Pinpoint the cell where the given text exists, returning its [X, Y] midpoint coordinate. 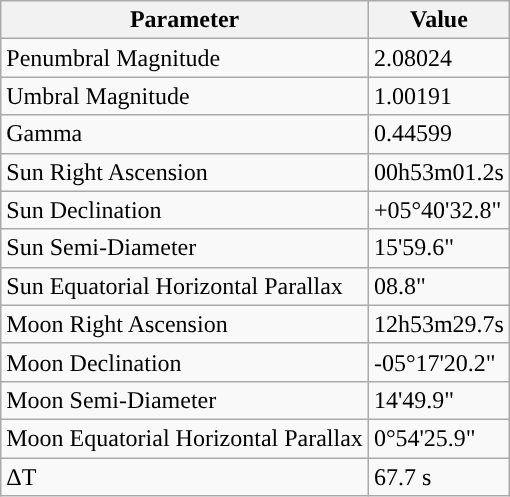
1.00191 [438, 96]
08.8" [438, 286]
0°54'25.9" [438, 438]
Umbral Magnitude [185, 96]
Sun Right Ascension [185, 172]
Value [438, 20]
Moon Right Ascension [185, 324]
67.7 s [438, 477]
15'59.6" [438, 248]
Gamma [185, 134]
Parameter [185, 20]
14'49.9" [438, 400]
+05°40'32.8" [438, 210]
Moon Declination [185, 362]
Moon Equatorial Horizontal Parallax [185, 438]
0.44599 [438, 134]
Moon Semi-Diameter [185, 400]
12h53m29.7s [438, 324]
2.08024 [438, 58]
Sun Declination [185, 210]
Penumbral Magnitude [185, 58]
Sun Equatorial Horizontal Parallax [185, 286]
ΔT [185, 477]
00h53m01.2s [438, 172]
Sun Semi-Diameter [185, 248]
-05°17'20.2" [438, 362]
